Return the [X, Y] coordinate for the center point of the cell that contains the specified text.  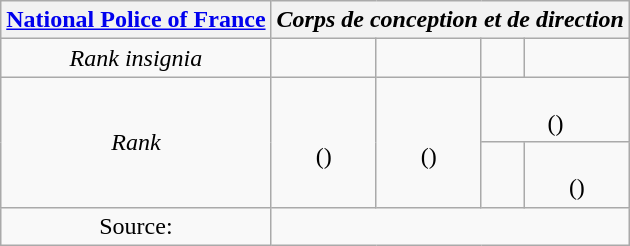
Rank [136, 142]
Rank insignia [136, 58]
Source: [136, 226]
National Police of France [136, 20]
Corps de conception et de direction [450, 20]
